Capture the cell that displays the provided text and extract its [X, Y] central coordinate. 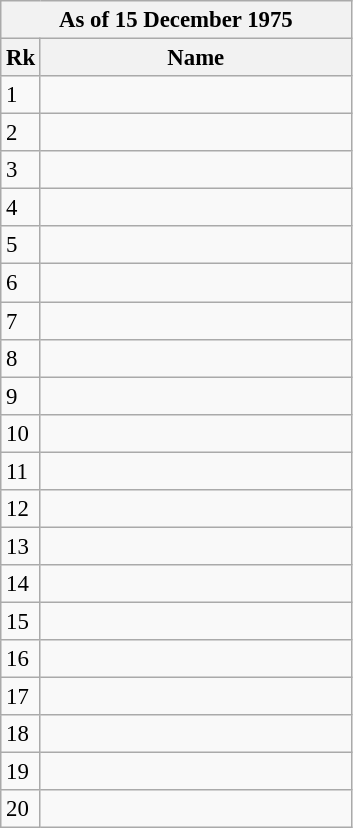
Rk [21, 58]
17 [21, 697]
9 [21, 396]
7 [21, 321]
13 [21, 546]
5 [21, 245]
3 [21, 170]
11 [21, 471]
8 [21, 358]
16 [21, 659]
20 [21, 809]
Name [196, 58]
18 [21, 734]
12 [21, 509]
10 [21, 433]
2 [21, 133]
14 [21, 584]
15 [21, 621]
6 [21, 283]
As of 15 December 1975 [176, 20]
4 [21, 208]
1 [21, 95]
19 [21, 772]
